Provide the (x, y) coordinate of the cell's center where the given text is located.  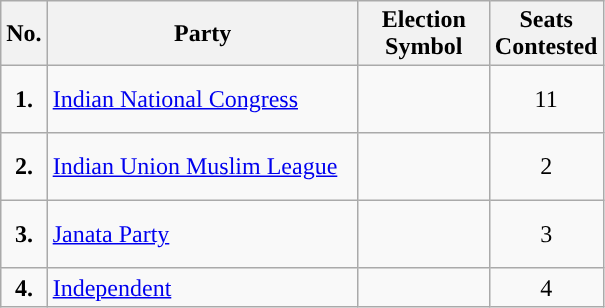
4. (24, 287)
Indian National Congress (202, 100)
Seats Contested (546, 34)
Indian Union Muslim League (202, 167)
3. (24, 235)
1. (24, 100)
2. (24, 167)
Independent (202, 287)
Janata Party (202, 235)
Election Symbol (424, 34)
3 (546, 235)
No. (24, 34)
Party (202, 34)
11 (546, 100)
4 (546, 287)
2 (546, 167)
